Find where the given text appears and provide that cell's center as (X, Y) coordinate. 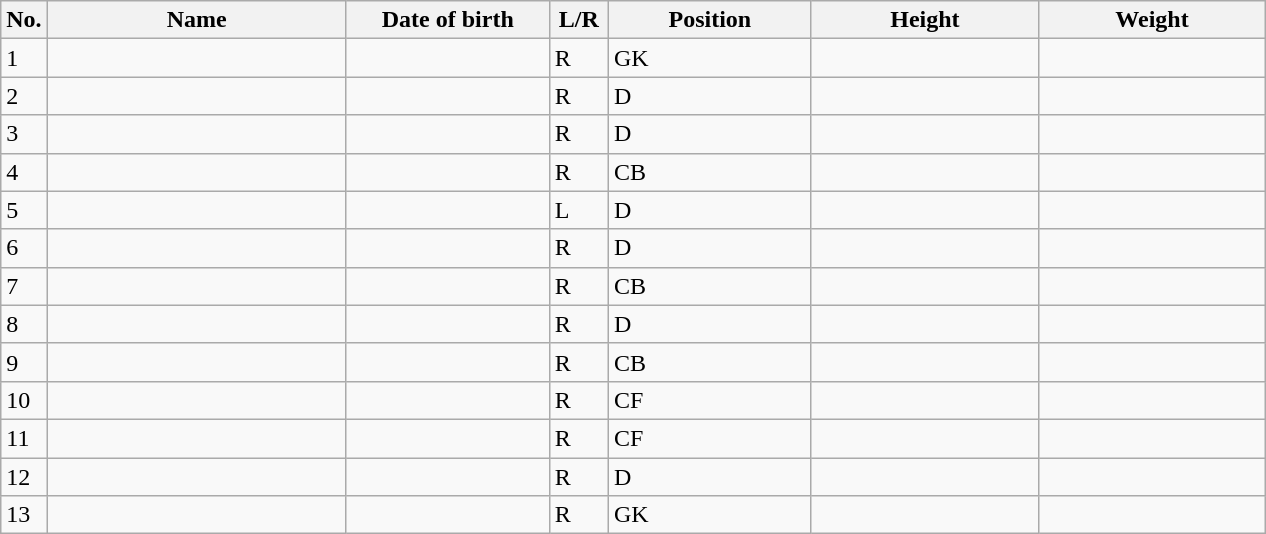
Weight (1152, 20)
No. (24, 20)
L/R (578, 20)
Date of birth (448, 20)
Height (924, 20)
8 (24, 324)
12 (24, 477)
2 (24, 96)
3 (24, 134)
L (578, 210)
5 (24, 210)
4 (24, 172)
13 (24, 515)
6 (24, 248)
Name (196, 20)
Position (710, 20)
10 (24, 400)
9 (24, 362)
1 (24, 58)
11 (24, 438)
7 (24, 286)
